Extract the [x, y] coordinate from the center of the cell holding the provided text.  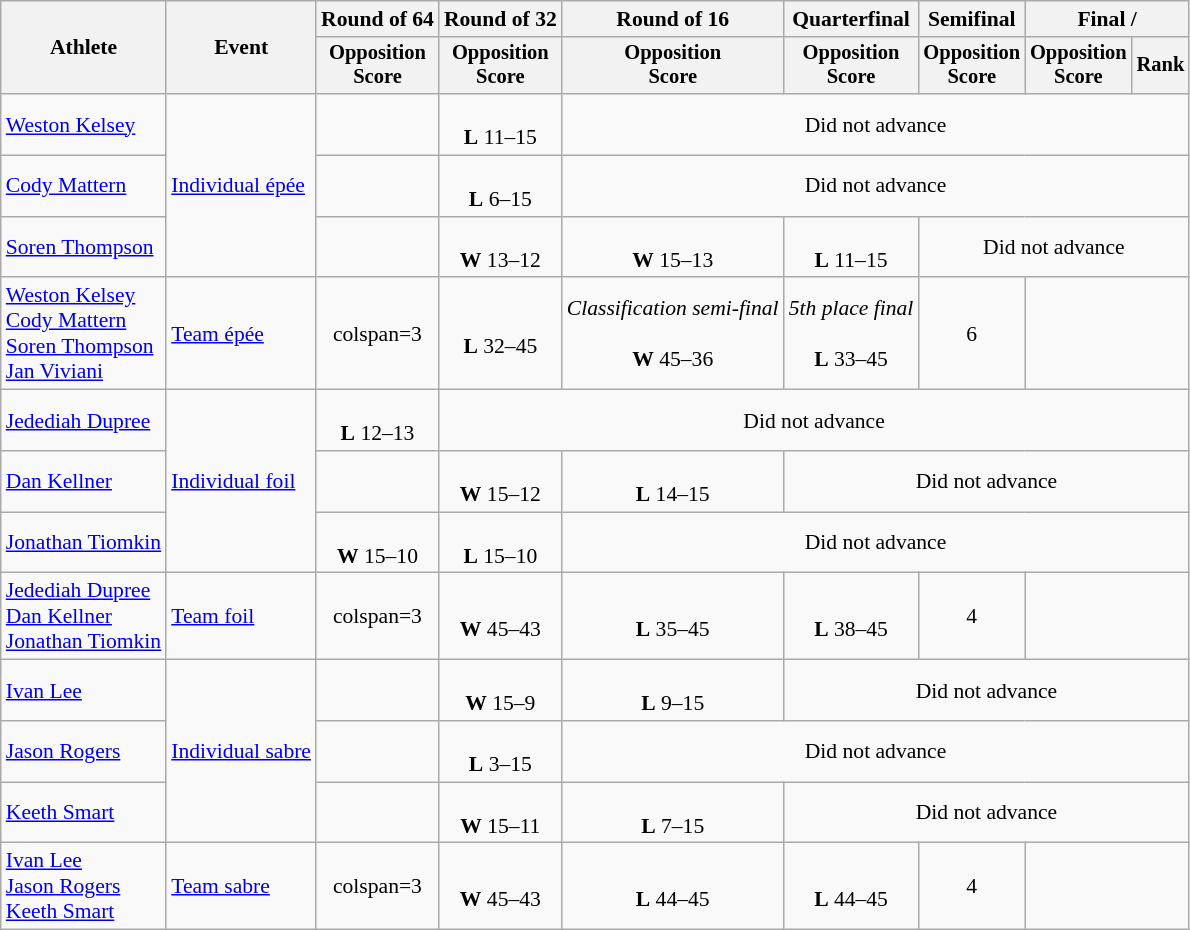
L 32–45 [500, 334]
Individual foil [241, 482]
Ivan Lee [84, 690]
Keeth Smart [84, 812]
Team foil [241, 616]
Athlete [84, 48]
Rank [1161, 66]
Event [241, 48]
Team sabre [241, 886]
Classification semi-finalW 45–36 [673, 334]
W 15–11 [500, 812]
Weston Kelsey [84, 124]
Round of 32 [500, 19]
L 7–15 [673, 812]
L 14–15 [673, 482]
Final / [1107, 19]
L 6–15 [500, 186]
Cody Mattern [84, 186]
L 35–45 [673, 616]
W 15–10 [378, 542]
Dan Kellner [84, 482]
W 15–13 [673, 248]
W 15–12 [500, 482]
Team épée [241, 334]
Jedediah DupreeDan KellnerJonathan Tiomkin [84, 616]
5th place finalL 33–45 [852, 334]
L 3–15 [500, 752]
L 12–13 [378, 420]
Individual sabre [241, 752]
L 15–10 [500, 542]
Ivan LeeJason RogersKeeth Smart [84, 886]
Individual épée [241, 186]
L 38–45 [852, 616]
W 13–12 [500, 248]
Jedediah Dupree [84, 420]
Jonathan Tiomkin [84, 542]
L 9–15 [673, 690]
Round of 64 [378, 19]
W 15–9 [500, 690]
Round of 16 [673, 19]
Semifinal [972, 19]
Quarterfinal [852, 19]
Soren Thompson [84, 248]
Weston KelseyCody MatternSoren ThompsonJan Viviani [84, 334]
Jason Rogers [84, 752]
6 [972, 334]
